Locate the cell with the specified text and output its [X, Y] center coordinate. 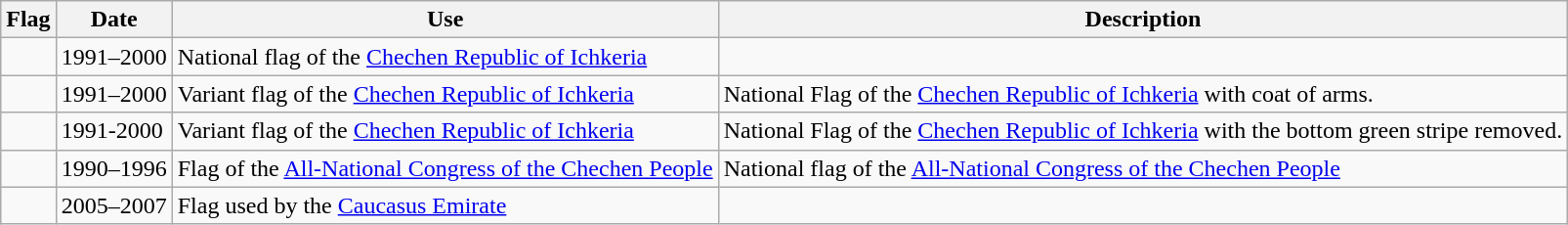
Flag of the All-National Congress of the Chechen People [445, 168]
Description [1143, 20]
Flag [28, 20]
National Flag of the Chechen Republic of Ichkeria with the bottom green stripe removed. [1143, 131]
1991-2000 [113, 131]
National Flag of the Chechen Republic of Ichkeria with coat of arms. [1143, 94]
Use [445, 20]
Flag used by the Caucasus Emirate [445, 205]
Date [113, 20]
National flag of the Chechen Republic of Ichkeria [445, 57]
2005–2007 [113, 205]
National flag of the All-National Congress of the Chechen People [1143, 168]
1990–1996 [113, 168]
